Search for the cell housing the specified text and yield its [x, y] center coordinate. 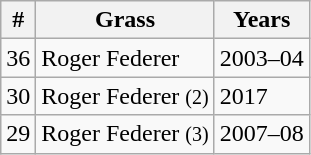
29 [18, 134]
Roger Federer (3) [125, 134]
Roger Federer [125, 58]
30 [18, 96]
Grass [125, 20]
# [18, 20]
36 [18, 58]
Years [262, 20]
Roger Federer (2) [125, 96]
2003–04 [262, 58]
2017 [262, 96]
2007–08 [262, 134]
